For the text-containing cell, return its midpoint in [X, Y] coordinate format. 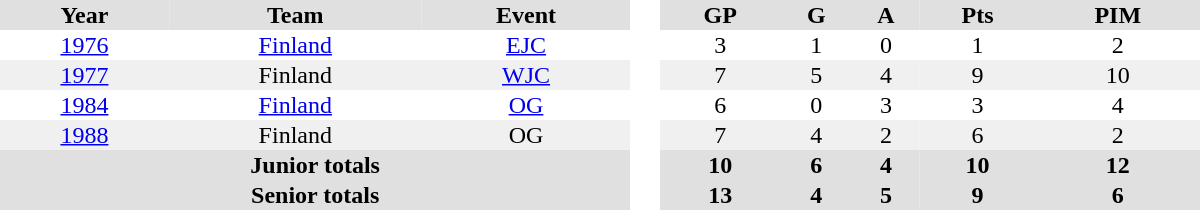
1977 [84, 75]
Year [84, 15]
Pts [978, 15]
12 [1118, 165]
Senior totals [315, 195]
EJC [526, 45]
G [816, 15]
1988 [84, 135]
Junior totals [315, 165]
A [886, 15]
WJC [526, 75]
Event [526, 15]
PIM [1118, 15]
Team [296, 15]
1984 [84, 105]
GP [720, 15]
13 [720, 195]
1976 [84, 45]
